Detect which cell encompasses the target text, then output its [x, y] center coordinate. 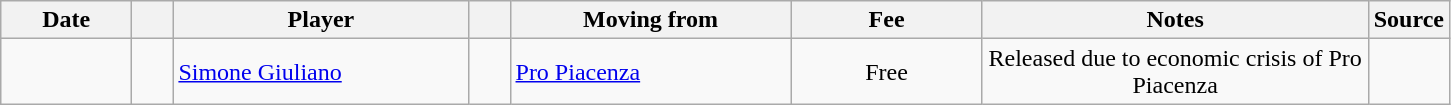
Moving from [650, 20]
Simone Giuliano [321, 72]
Date [66, 20]
Player [321, 20]
Fee [886, 20]
Source [1408, 20]
Free [886, 72]
Pro Piacenza [650, 72]
Notes [1175, 20]
Released due to economic crisis of Pro Piacenza [1175, 72]
